Search for the cell housing the specified text and yield its (x, y) center coordinate. 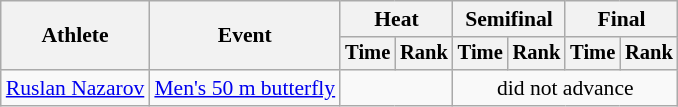
did not advance (566, 88)
Athlete (76, 36)
Final (621, 19)
Heat (396, 19)
Ruslan Nazarov (76, 88)
Men's 50 m butterfly (244, 88)
Event (244, 36)
Semifinal (509, 19)
